Scan for the cell matching the given text and deliver its [X, Y] coordinate at center. 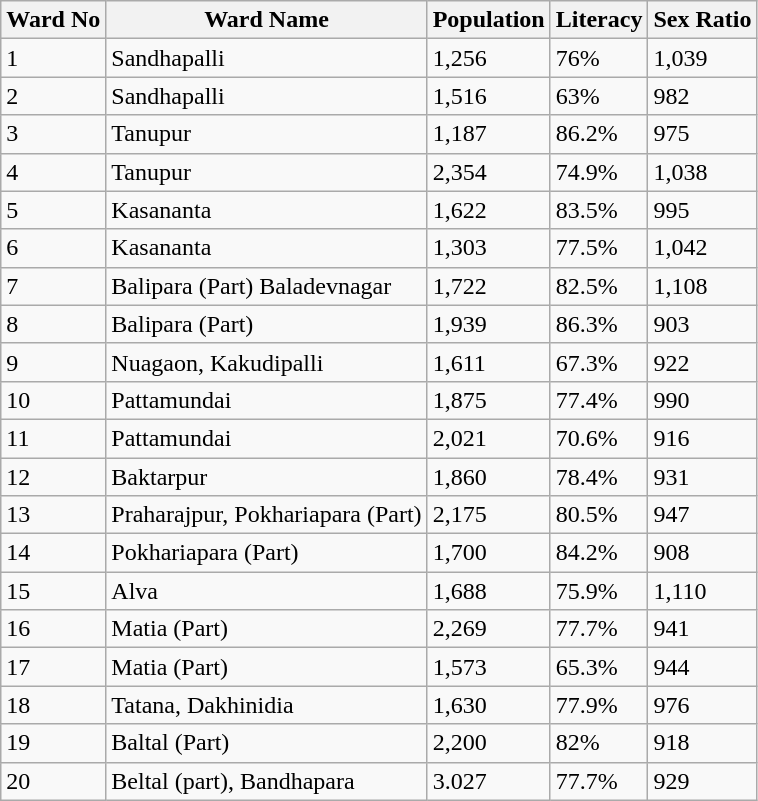
Balipara (Part) Baladevnagar [266, 286]
12 [54, 477]
1,700 [488, 553]
990 [702, 400]
1,256 [488, 58]
16 [54, 629]
4 [54, 172]
975 [702, 134]
86.3% [599, 324]
922 [702, 362]
3.027 [488, 781]
944 [702, 667]
Balipara (Part) [266, 324]
2,175 [488, 515]
84.2% [599, 553]
86.2% [599, 134]
10 [54, 400]
1,939 [488, 324]
82.5% [599, 286]
75.9% [599, 591]
Ward Name [266, 20]
976 [702, 705]
931 [702, 477]
916 [702, 438]
63% [599, 96]
941 [702, 629]
65.3% [599, 667]
918 [702, 743]
1,516 [488, 96]
Pokhariapara (Part) [266, 553]
5 [54, 210]
1,688 [488, 591]
929 [702, 781]
15 [54, 591]
70.6% [599, 438]
1,875 [488, 400]
Nuagaon, Kakudipalli [266, 362]
1,187 [488, 134]
1,110 [702, 591]
1,860 [488, 477]
Alva [266, 591]
2,269 [488, 629]
Baktarpur [266, 477]
Baltal (Part) [266, 743]
Praharajpur, Pokhariapara (Part) [266, 515]
1,038 [702, 172]
67.3% [599, 362]
Beltal (part), Bandhapara [266, 781]
Sex Ratio [702, 20]
982 [702, 96]
83.5% [599, 210]
1,630 [488, 705]
2,021 [488, 438]
1,722 [488, 286]
2 [54, 96]
947 [702, 515]
17 [54, 667]
20 [54, 781]
77.4% [599, 400]
Literacy [599, 20]
Ward No [54, 20]
2,200 [488, 743]
1,622 [488, 210]
Population [488, 20]
18 [54, 705]
7 [54, 286]
8 [54, 324]
13 [54, 515]
78.4% [599, 477]
1,611 [488, 362]
Tatana, Dakhinidia [266, 705]
82% [599, 743]
1,303 [488, 248]
9 [54, 362]
1,039 [702, 58]
6 [54, 248]
1,042 [702, 248]
1 [54, 58]
995 [702, 210]
77.9% [599, 705]
77.5% [599, 248]
11 [54, 438]
19 [54, 743]
14 [54, 553]
2,354 [488, 172]
1,108 [702, 286]
903 [702, 324]
3 [54, 134]
908 [702, 553]
74.9% [599, 172]
1,573 [488, 667]
80.5% [599, 515]
76% [599, 58]
